Search for the cell housing the specified text and yield its [x, y] center coordinate. 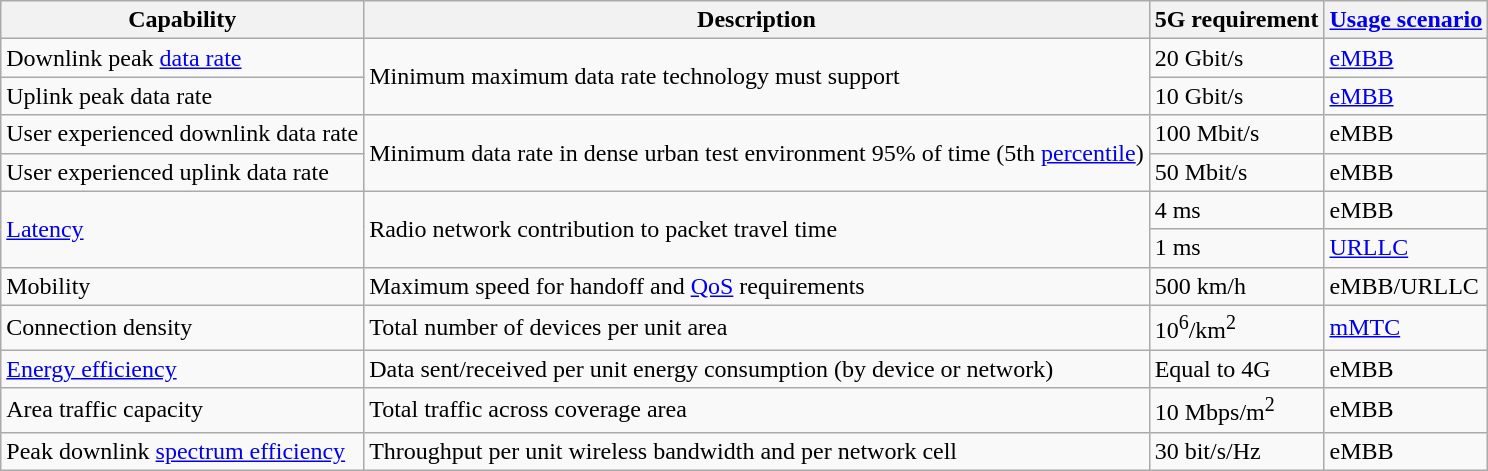
Total number of devices per unit area [757, 328]
100 Mbit/s [1236, 134]
Maximum speed for handoff and QoS requirements [757, 286]
Usage scenario [1406, 20]
4 ms [1236, 210]
Throughput per unit wireless bandwidth and per network cell [757, 451]
50 Mbit/s [1236, 172]
mMTC [1406, 328]
Latency [182, 229]
5G requirement [1236, 20]
Capability [182, 20]
10 Gbit/s [1236, 96]
Energy efficiency [182, 369]
URLLC [1406, 248]
Mobility [182, 286]
Equal to 4G [1236, 369]
20 Gbit/s [1236, 58]
Minimum data rate in dense urban test environment 95% of time (5th percentile) [757, 153]
500 km/h [1236, 286]
User experienced uplink data rate [182, 172]
Area traffic capacity [182, 410]
Radio network contribution to packet travel time [757, 229]
eMBB/URLLC [1406, 286]
30 bit/s/Hz [1236, 451]
Data sent/received per unit energy consumption (by device or network) [757, 369]
106/km2 [1236, 328]
Total traffic across coverage area [757, 410]
Description [757, 20]
Uplink peak data rate [182, 96]
10 Mbps/m2 [1236, 410]
1 ms [1236, 248]
User experienced downlink data rate [182, 134]
Peak downlink spectrum efficiency [182, 451]
Connection density [182, 328]
Minimum maximum data rate technology must support [757, 77]
Downlink peak data rate [182, 58]
